From the cell containing the given text, extract its center point as (x, y) coordinate. 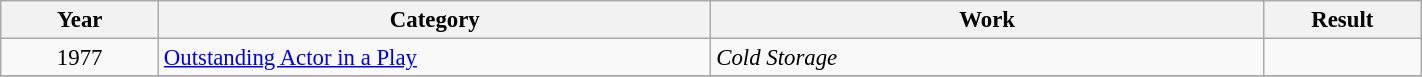
Work (987, 20)
Cold Storage (987, 58)
Outstanding Actor in a Play (435, 58)
Year (80, 20)
Result (1342, 20)
1977 (80, 58)
Category (435, 20)
